Scan for the cell matching the given text and deliver its (x, y) coordinate at center. 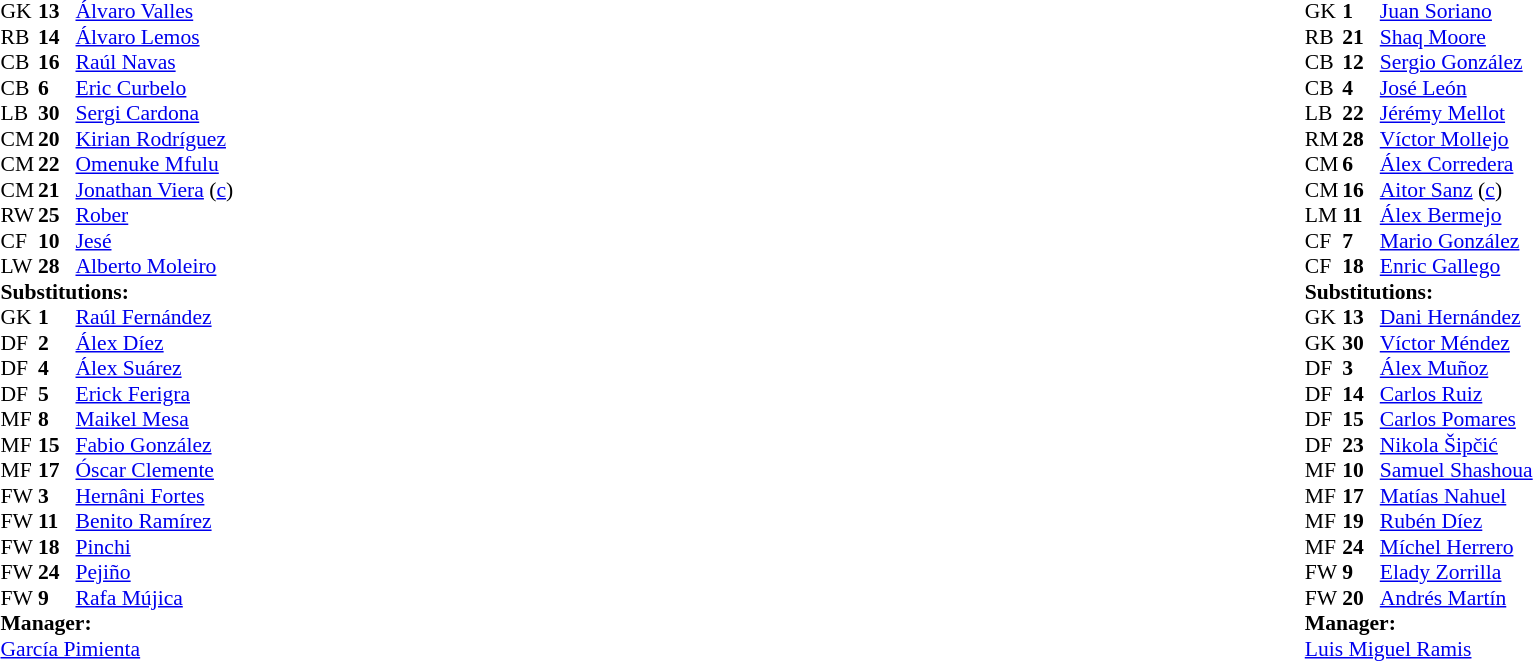
Mario González (1456, 241)
Rafa Mújica (155, 598)
Nikola Šipčić (1456, 445)
Sergi Cardona (155, 113)
Maikel Mesa (155, 419)
Omenuke Mfulu (155, 165)
7 (1361, 241)
Raúl Navas (155, 63)
Hernâni Fortes (155, 496)
Álex Bermejo (1456, 215)
RM (1324, 139)
23 (1361, 445)
Rober (155, 215)
Aitor Sanz (c) (1456, 190)
Eric Curbelo (155, 88)
LW (19, 267)
1 (57, 317)
Rubén Díez (1456, 521)
Kirian Rodríguez (155, 139)
Alberto Moleiro (155, 267)
Benito Ramírez (155, 521)
Álex Díez (155, 343)
Pejiño (155, 573)
Óscar Clemente (155, 471)
Matías Nahuel (1456, 496)
Fabio González (155, 445)
Carlos Pomares (1456, 419)
12 (1361, 63)
Andrés Martín (1456, 598)
Carlos Ruiz (1456, 394)
2 (57, 343)
Jesé (155, 241)
LM (1324, 215)
Míchel Herrero (1456, 547)
Erick Ferigra (155, 394)
Álvaro Lemos (155, 37)
Enric Gallego (1456, 267)
Samuel Shashoua (1456, 471)
Raúl Fernández (155, 317)
Álex Muñoz (1456, 369)
Shaq Moore (1456, 37)
13 (1361, 317)
Víctor Mollejo (1456, 139)
8 (57, 419)
Jonathan Viera (c) (155, 190)
Álex Corredera (1456, 165)
19 (1361, 521)
Sergio González (1456, 63)
Elady Zorrilla (1456, 573)
5 (57, 394)
José León (1456, 88)
RW (19, 215)
Álex Suárez (155, 369)
Jérémy Mellot (1456, 113)
25 (57, 215)
Víctor Méndez (1456, 343)
Dani Hernández (1456, 317)
Pinchi (155, 547)
